Search for the cell housing the specified text and yield its (X, Y) center coordinate. 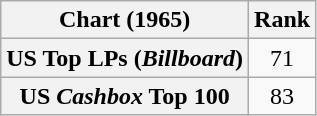
71 (282, 58)
83 (282, 96)
US Top LPs (Billboard) (125, 58)
Chart (1965) (125, 20)
US Cashbox Top 100 (125, 96)
Rank (282, 20)
